Search for the cell housing the specified text and yield its [x, y] center coordinate. 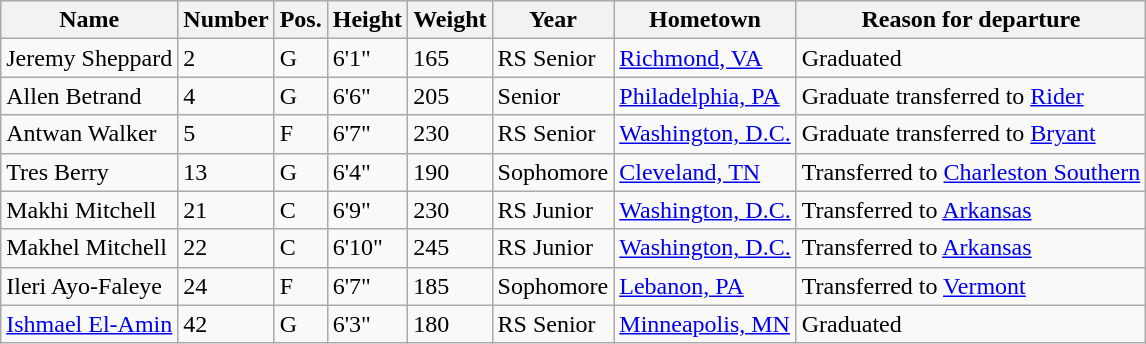
Minneapolis, MN [705, 324]
Weight [450, 20]
6'4" [367, 172]
Philadelphia, PA [705, 96]
Tres Berry [90, 172]
205 [450, 96]
Cleveland, TN [705, 172]
Graduate transferred to Bryant [970, 134]
Allen Betrand [90, 96]
Hometown [705, 20]
Transferred to Vermont [970, 286]
21 [226, 210]
Richmond, VA [705, 58]
Antwan Walker [90, 134]
6'10" [367, 248]
6'9" [367, 210]
13 [226, 172]
4 [226, 96]
42 [226, 324]
Transferred to Charleston Southern [970, 172]
6'6" [367, 96]
6'3" [367, 324]
165 [450, 58]
Graduate transferred to Rider [970, 96]
Pos. [300, 20]
24 [226, 286]
Name [90, 20]
6'1" [367, 58]
Ishmael El-Amin [90, 324]
Height [367, 20]
180 [450, 324]
Makhi Mitchell [90, 210]
Reason for departure [970, 20]
Jeremy Sheppard [90, 58]
Makhel Mitchell [90, 248]
185 [450, 286]
Senior [553, 96]
Ileri Ayo-Faleye [90, 286]
Number [226, 20]
245 [450, 248]
Lebanon, PA [705, 286]
2 [226, 58]
190 [450, 172]
Year [553, 20]
22 [226, 248]
5 [226, 134]
